Output the [x, y] coordinate of the center of the cell containing the given text.  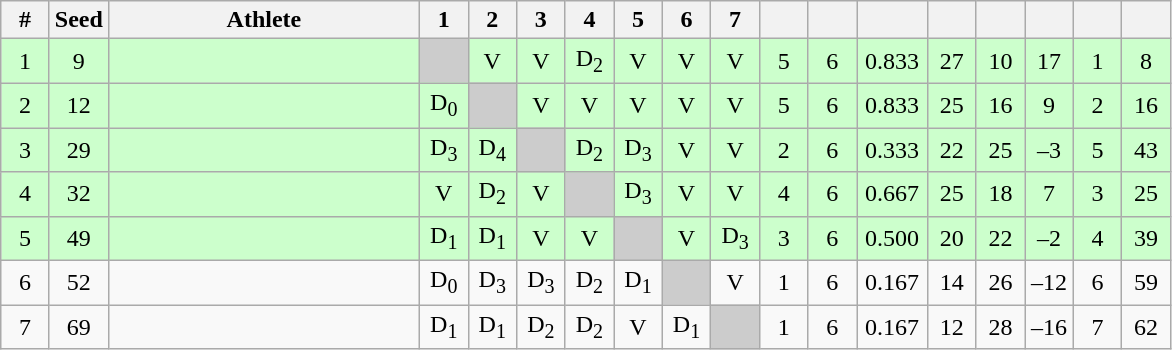
43 [1146, 150]
29 [78, 150]
62 [1146, 327]
# [26, 20]
14 [952, 283]
10 [1000, 61]
39 [1146, 238]
–2 [1050, 238]
8 [1146, 61]
–3 [1050, 150]
20 [952, 238]
52 [78, 283]
Athlete [264, 20]
18 [1000, 194]
–12 [1050, 283]
32 [78, 194]
27 [952, 61]
59 [1146, 283]
0.500 [892, 238]
–16 [1050, 327]
Seed [78, 20]
49 [78, 238]
28 [1000, 327]
17 [1050, 61]
26 [1000, 283]
D4 [492, 150]
0.333 [892, 150]
69 [78, 327]
0.667 [892, 194]
